Find where the given text appears and provide that cell's center as (x, y) coordinate. 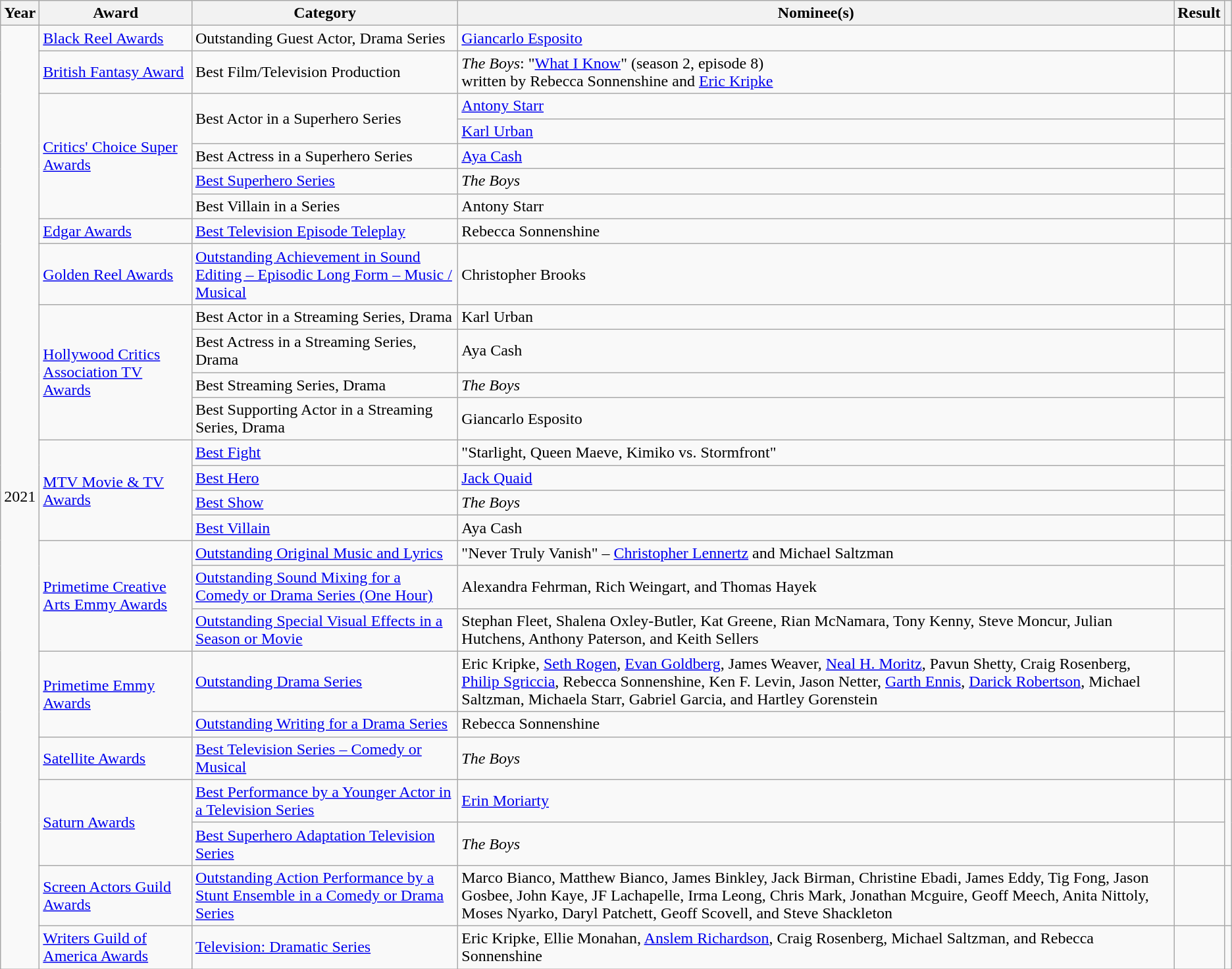
Eric Kripke, Ellie Monahan, Anslem Richardson, Craig Rosenberg, Michael Saltzman, and Rebecca Sonnenshine (816, 947)
Best Hero (324, 478)
Primetime Emmy Awards (116, 694)
Writers Guild of America Awards (116, 947)
Best Television Episode Teleplay (324, 231)
Outstanding Achievement in Sound Editing – Episodic Long Form – Music / Musical (324, 274)
Best Villain in a Series (324, 206)
Edgar Awards (116, 231)
Satellite Awards (116, 758)
Outstanding Guest Actor, Drama Series (324, 38)
Hollywood Critics Association TV Awards (116, 372)
Best Villain (324, 528)
British Fantasy Award (116, 72)
Critics' Choice Super Awards (116, 156)
Best Superhero Series (324, 181)
Best Fight (324, 453)
Category (324, 13)
Best Performance by a Younger Actor in a Television Series (324, 800)
MTV Movie & TV Awards (116, 490)
Best Streaming Series, Drama (324, 385)
Stephan Fleet, Shalena Oxley-Butler, Kat Greene, Rian McNamara, Tony Kenny, Steve Moncur, Julian Hutchens, Anthony Paterson, and Keith Sellers (816, 629)
Award (116, 13)
Best Television Series – Comedy or Musical (324, 758)
Screen Actors Guild Awards (116, 895)
Outstanding Action Performance by a Stunt Ensemble in a Comedy or Drama Series (324, 895)
Best Actress in a Superhero Series (324, 156)
"Never Truly Vanish" – Christopher Lennertz and Michael Saltzman (816, 553)
Best Actress in a Streaming Series, Drama (324, 350)
Result (1199, 13)
Black Reel Awards (116, 38)
Golden Reel Awards (116, 274)
Outstanding Special Visual Effects in a Season or Movie (324, 629)
2021 (20, 498)
Outstanding Drama Series (324, 681)
Erin Moriarty (816, 800)
Best Actor in a Superhero Series (324, 118)
Alexandra Fehrman, Rich Weingart, and Thomas Hayek (816, 587)
Best Superhero Adaptation Television Series (324, 844)
Best Film/Television Production (324, 72)
Outstanding Sound Mixing for a Comedy or Drama Series (One Hour) (324, 587)
Best Supporting Actor in a Streaming Series, Drama (324, 419)
Primetime Creative Arts Emmy Awards (116, 596)
"Starlight, Queen Maeve, Kimiko vs. Stormfront" (816, 453)
Television: Dramatic Series (324, 947)
Christopher Brooks (816, 274)
Best Actor in a Streaming Series, Drama (324, 317)
Outstanding Writing for a Drama Series (324, 724)
Year (20, 13)
Outstanding Original Music and Lyrics (324, 553)
Jack Quaid (816, 478)
Saturn Awards (116, 822)
Nominee(s) (816, 13)
Best Show (324, 503)
The Boys: "What I Know" (season 2, episode 8)written by Rebecca Sonnenshine and Eric Kripke (816, 72)
